Output the (X, Y) coordinate of the center of the cell containing the given text.  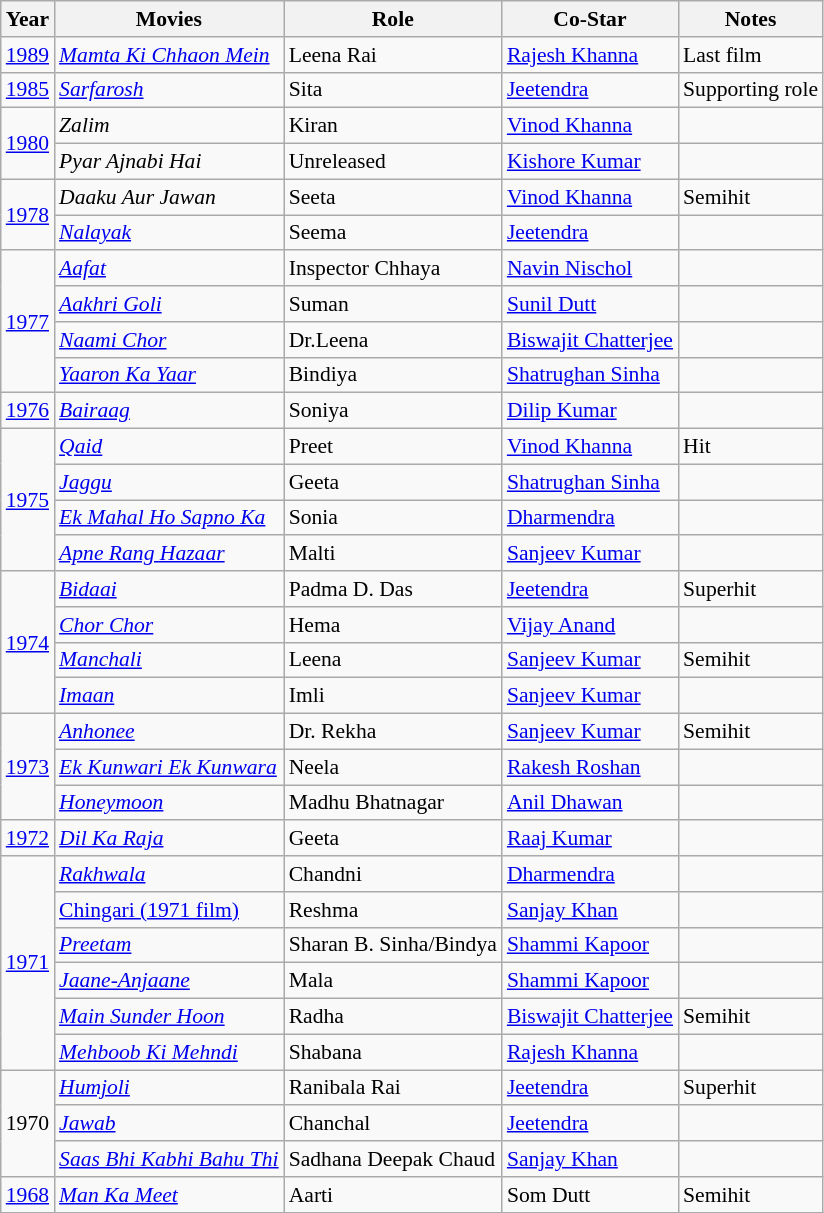
1976 (28, 411)
Role (393, 19)
1971 (28, 963)
Man Ka Meet (169, 1195)
Kiran (393, 126)
1985 (28, 90)
Imaan (169, 696)
Zalim (169, 126)
1977 (28, 322)
1978 (28, 214)
Rakesh Roshan (590, 767)
Qaid (169, 447)
Inspector Chhaya (393, 269)
Bairaag (169, 411)
Yaaron Ka Yaar (169, 375)
Mamta Ki Chhaon Mein (169, 55)
1973 (28, 768)
Chingari (1971 film) (169, 910)
Radha (393, 1017)
Hit (750, 447)
Sita (393, 90)
Supporting role (750, 90)
Aafat (169, 269)
Hema (393, 625)
Movies (169, 19)
1980 (28, 144)
Bidaai (169, 589)
Mala (393, 981)
Pyar Ajnabi Hai (169, 162)
1972 (28, 839)
1989 (28, 55)
Apne Rang Hazaar (169, 554)
Honeymoon (169, 803)
Raaj Kumar (590, 839)
Ek Mahal Ho Sapno Ka (169, 518)
Daaku Aur Jawan (169, 197)
Dr.Leena (393, 340)
Anil Dhawan (590, 803)
Aakhri Goli (169, 304)
Ranibala Rai (393, 1088)
Soniya (393, 411)
Neela (393, 767)
Leena (393, 660)
Navin Nischol (590, 269)
Sonia (393, 518)
Sharan B. Sinha/Bindya (393, 945)
Ek Kunwari Ek Kunwara (169, 767)
Chor Chor (169, 625)
Chanchal (393, 1124)
Shabana (393, 1052)
Leena Rai (393, 55)
Naami Chor (169, 340)
Seema (393, 233)
Aarti (393, 1195)
Dr. Rekha (393, 732)
Reshma (393, 910)
Malti (393, 554)
Padma D. Das (393, 589)
Preet (393, 447)
Anhonee (169, 732)
Saas Bhi Kabhi Bahu Thi (169, 1159)
1974 (28, 642)
Imli (393, 696)
Sunil Dutt (590, 304)
1975 (28, 500)
Humjoli (169, 1088)
Jaane-Anjaane (169, 981)
Last film (750, 55)
Dilip Kumar (590, 411)
1970 (28, 1124)
Rakhwala (169, 874)
Co-Star (590, 19)
Chandni (393, 874)
Vijay Anand (590, 625)
Manchali (169, 660)
Jaggu (169, 482)
Madhu Bhatnagar (393, 803)
Mehboob Ki Mehndi (169, 1052)
Kishore Kumar (590, 162)
Unreleased (393, 162)
Notes (750, 19)
Preetam (169, 945)
Sarfarosh (169, 90)
Sadhana Deepak Chaud (393, 1159)
Dil Ka Raja (169, 839)
Main Sunder Hoon (169, 1017)
Suman (393, 304)
Year (28, 19)
Nalayak (169, 233)
Som Dutt (590, 1195)
Seeta (393, 197)
Jawab (169, 1124)
1968 (28, 1195)
Bindiya (393, 375)
